Capture the cell that displays the provided text and extract its [x, y] central coordinate. 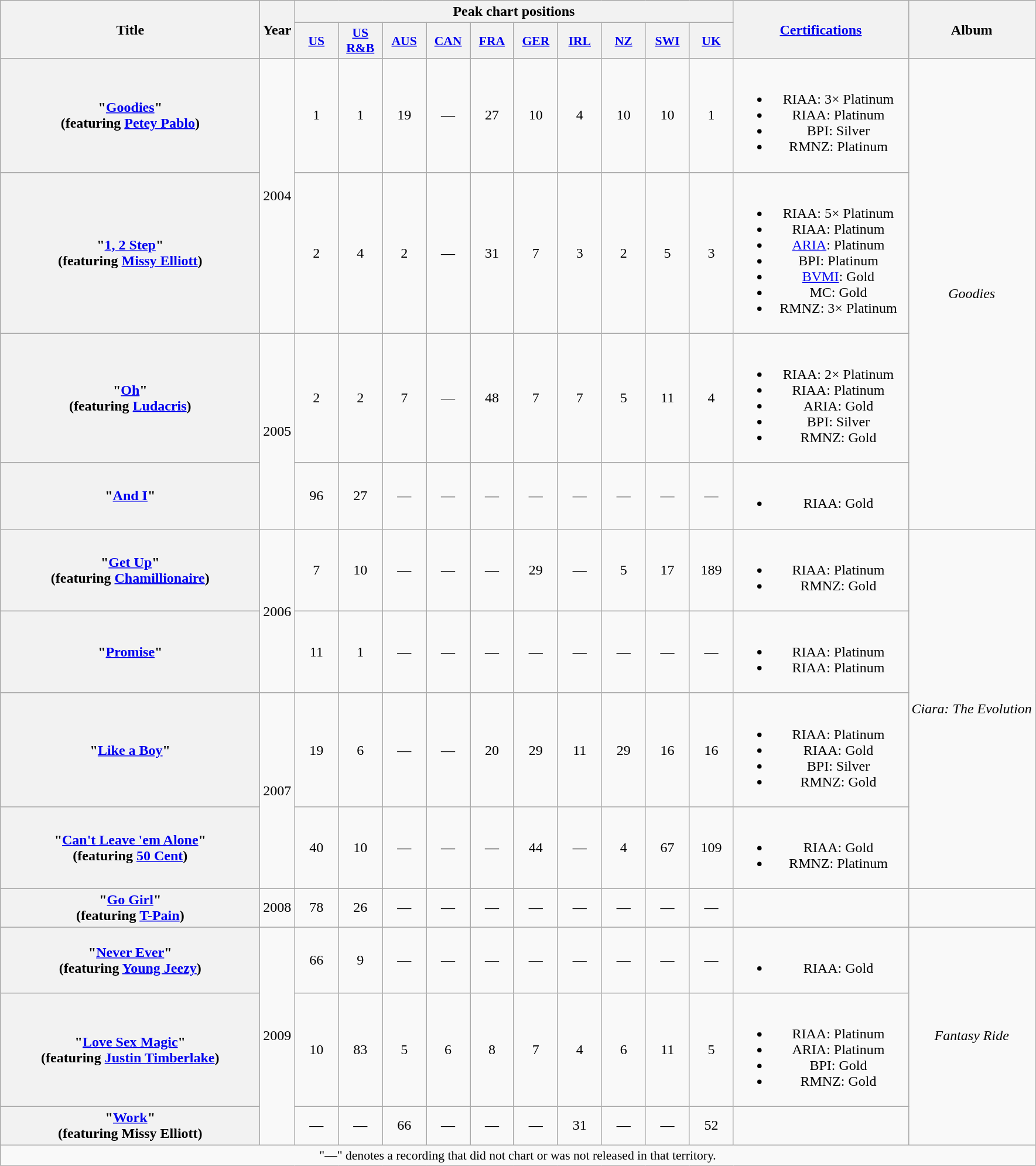
26 [361, 908]
RIAA: PlatinumRMNZ: Gold [821, 570]
"Love Sex Magic"(featuring Justin Timberlake) [130, 1050]
Fantasy Ride [972, 1035]
CAN [449, 41]
8 [492, 1050]
RIAA: PlatinumRIAA: Platinum [821, 652]
67 [668, 847]
RIAA: PlatinumARIA: PlatinumBPI: GoldRMNZ: Gold [821, 1050]
Certifications [821, 29]
Year [278, 29]
78 [316, 908]
IRL [580, 41]
SWI [668, 41]
"Get Up"(featuring Chamillionaire) [130, 570]
Goodies [972, 294]
US R&B [361, 41]
"And I" [130, 495]
"Work"(featuring Missy Elliott) [130, 1126]
"Like a Boy" [130, 750]
Album [972, 29]
"Never Ever"(featuring Young Jeezy) [130, 959]
2004 [278, 196]
"Can't Leave 'em Alone"(featuring 50 Cent) [130, 847]
189 [711, 570]
96 [316, 495]
"Promise" [130, 652]
2006 [278, 611]
NZ [623, 41]
44 [535, 847]
40 [316, 847]
9 [361, 959]
AUS [404, 41]
US [316, 41]
2008 [278, 908]
RIAA: 5× PlatinumRIAA: Platinum ARIA: PlatinumBPI: PlatinumBVMI: GoldMC: GoldRMNZ: 3× Platinum [821, 253]
Ciara: The Evolution [972, 709]
RIAA: 2× PlatinumRIAA: Platinum ARIA: GoldBPI: SilverRMNZ: Gold [821, 398]
FRA [492, 41]
2009 [278, 1035]
"—" denotes a recording that did not chart or was not released in that territory. [518, 1155]
52 [711, 1126]
17 [668, 570]
RIAA: PlatinumRIAA: Gold BPI: SilverRMNZ: Gold [821, 750]
UK [711, 41]
20 [492, 750]
"1, 2 Step"(featuring Missy Elliott) [130, 253]
2007 [278, 791]
Peak chart positions [514, 12]
"Go Girl"(featuring T-Pain) [130, 908]
RIAA: Gold RMNZ: Platinum [821, 847]
"Goodies"(featuring Petey Pablo) [130, 115]
"Oh"(featuring Ludacris) [130, 398]
48 [492, 398]
GER [535, 41]
2005 [278, 431]
Title [130, 29]
109 [711, 847]
83 [361, 1050]
RIAA: 3× PlatinumRIAA: Platinum BPI: SilverRMNZ: Platinum [821, 115]
